Detect which cell encompasses the target text, then output its (X, Y) center coordinate. 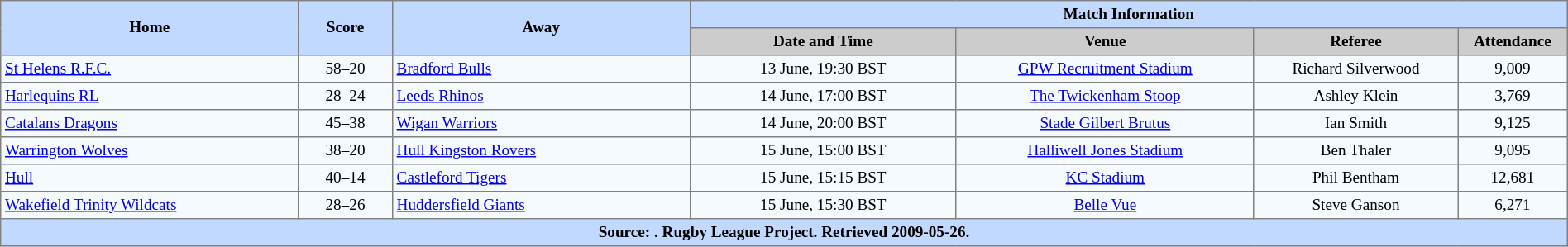
Referee (1355, 41)
Ben Thaler (1355, 150)
Ian Smith (1355, 124)
Attendance (1513, 41)
Richard Silverwood (1355, 69)
15 June, 15:00 BST (823, 150)
9,009 (1513, 69)
28–24 (346, 96)
9,095 (1513, 150)
58–20 (346, 69)
Date and Time (823, 41)
Away (541, 28)
Catalans Dragons (150, 124)
GPW Recruitment Stadium (1105, 69)
Source: . Rugby League Project. Retrieved 2009-05-26. (784, 233)
Steve Ganson (1355, 205)
Score (346, 28)
KC Stadium (1105, 178)
Castleford Tigers (541, 178)
6,271 (1513, 205)
14 June, 20:00 BST (823, 124)
3,769 (1513, 96)
Warrington Wolves (150, 150)
9,125 (1513, 124)
45–38 (346, 124)
Hull (150, 178)
The Twickenham Stoop (1105, 96)
Match Information (1128, 15)
Stade Gilbert Brutus (1105, 124)
12,681 (1513, 178)
Huddersfield Giants (541, 205)
28–26 (346, 205)
40–14 (346, 178)
Home (150, 28)
Belle Vue (1105, 205)
Halliwell Jones Stadium (1105, 150)
14 June, 17:00 BST (823, 96)
St Helens R.F.C. (150, 69)
Phil Bentham (1355, 178)
13 June, 19:30 BST (823, 69)
15 June, 15:30 BST (823, 205)
Wigan Warriors (541, 124)
15 June, 15:15 BST (823, 178)
Hull Kingston Rovers (541, 150)
Venue (1105, 41)
Harlequins RL (150, 96)
Ashley Klein (1355, 96)
38–20 (346, 150)
Bradford Bulls (541, 69)
Wakefield Trinity Wildcats (150, 205)
Leeds Rhinos (541, 96)
